Return the [x, y] coordinate for the center point of the cell that contains the specified text.  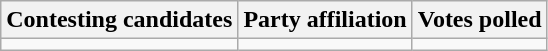
Votes polled [480, 20]
Party affiliation [325, 20]
Contesting candidates [120, 20]
